Return the [X, Y] coordinate for the center point of the cell that contains the specified text.  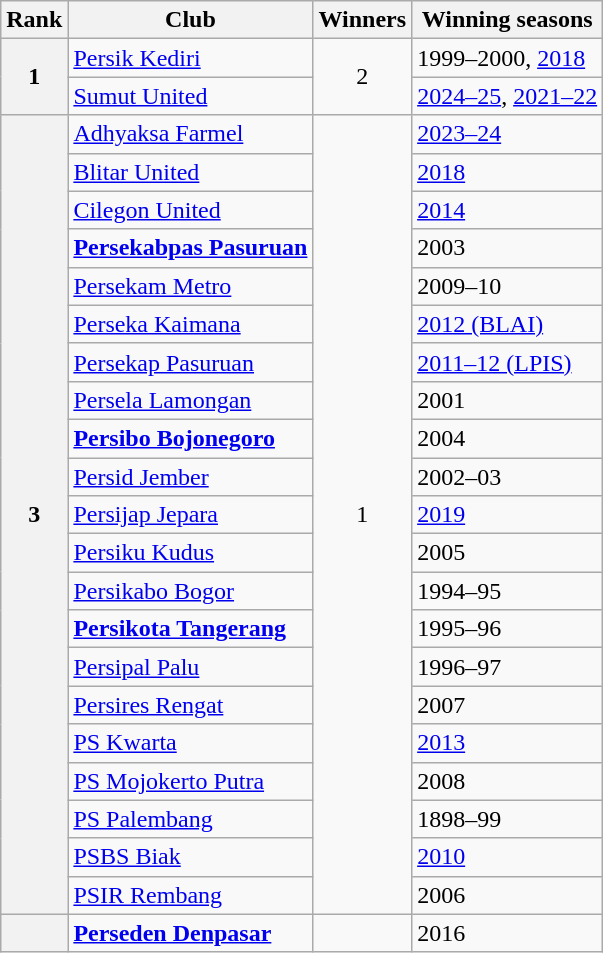
PS Kwarta [190, 743]
Persekap Pasuruan [190, 362]
Persijap Jepara [190, 515]
2012 (BLAI) [508, 324]
Adhyaksa Farmel [190, 134]
Persipal Palu [190, 667]
2024–25, 2021–22 [508, 96]
Perseka Kaimana [190, 324]
PS Mojokerto Putra [190, 781]
2023–24 [508, 134]
1994–95 [508, 591]
Persibo Bojonegoro [190, 438]
Persekam Metro [190, 286]
3 [34, 514]
Persid Jember [190, 477]
2006 [508, 895]
2 [362, 77]
1898–99 [508, 819]
2019 [508, 515]
1995–96 [508, 629]
1996–97 [508, 667]
Rank [34, 20]
Blitar United [190, 172]
2016 [508, 933]
Cilegon United [190, 210]
Persela Lamongan [190, 400]
Sumut United [190, 96]
Persiku Kudus [190, 553]
Persik Kediri [190, 58]
Persires Rengat [190, 705]
2009–10 [508, 286]
2018 [508, 172]
2011–12 (LPIS) [508, 362]
2008 [508, 781]
2002–03 [508, 477]
2010 [508, 857]
1999–2000, 2018 [508, 58]
2004 [508, 438]
Winners [362, 20]
2003 [508, 248]
2014 [508, 210]
2005 [508, 553]
Winning seasons [508, 20]
PSBS Biak [190, 857]
Persekabpas Pasuruan [190, 248]
Persikabo Bogor [190, 591]
Persikota Tangerang [190, 629]
PS Palembang [190, 819]
PSIR Rembang [190, 895]
2007 [508, 705]
Club [190, 20]
2001 [508, 400]
Perseden Denpasar [190, 933]
2013 [508, 743]
